Determine the [X, Y] coordinate at the center of the cell enclosing the given text.  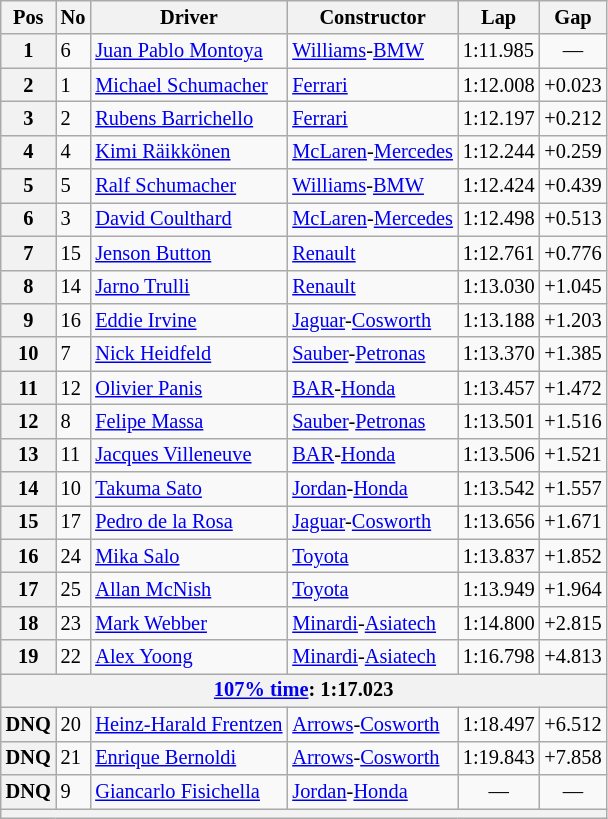
1:13.457 [499, 388]
Juan Pablo Montoya [188, 51]
Lap [499, 17]
Alex Yoong [188, 657]
1:12.424 [499, 186]
Jenson Button [188, 253]
107% time: 1:17.023 [304, 690]
Pos [28, 17]
19 [28, 657]
Olivier Panis [188, 388]
David Coulthard [188, 219]
+0.259 [572, 152]
+4.813 [572, 657]
Michael Schumacher [188, 85]
1:13.837 [499, 556]
1:13.370 [499, 354]
+0.212 [572, 118]
Gap [572, 17]
+1.516 [572, 421]
20 [74, 724]
24 [74, 556]
Mika Salo [188, 556]
Driver [188, 17]
Eddie Irvine [188, 320]
1:19.843 [499, 758]
Takuma Sato [188, 489]
1:13.656 [499, 522]
Kimi Räikkönen [188, 152]
+7.858 [572, 758]
1:14.800 [499, 623]
Nick Heidfeld [188, 354]
1:12.244 [499, 152]
1:12.197 [499, 118]
1:18.497 [499, 724]
25 [74, 589]
+1.045 [572, 287]
1:16.798 [499, 657]
1:12.498 [499, 219]
+1.671 [572, 522]
1:11.985 [499, 51]
1:12.008 [499, 85]
Heinz-Harald Frentzen [188, 724]
Allan McNish [188, 589]
+1.521 [572, 455]
+1.557 [572, 489]
13 [28, 455]
Felipe Massa [188, 421]
18 [28, 623]
1:13.188 [499, 320]
+6.512 [572, 724]
No [74, 17]
Rubens Barrichello [188, 118]
+2.815 [572, 623]
Jarno Trulli [188, 287]
21 [74, 758]
+0.439 [572, 186]
Pedro de la Rosa [188, 522]
Ralf Schumacher [188, 186]
+1.385 [572, 354]
1:13.542 [499, 489]
1:13.949 [499, 589]
Constructor [372, 17]
+1.203 [572, 320]
1:13.030 [499, 287]
+0.776 [572, 253]
+0.513 [572, 219]
Jacques Villeneuve [188, 455]
Enrique Bernoldi [188, 758]
22 [74, 657]
+1.472 [572, 388]
+1.964 [572, 589]
Mark Webber [188, 623]
23 [74, 623]
Giancarlo Fisichella [188, 791]
1:13.501 [499, 421]
1:12.761 [499, 253]
+1.852 [572, 556]
+0.023 [572, 85]
1:13.506 [499, 455]
